Find where the given text appears and provide that cell's center as [x, y] coordinate. 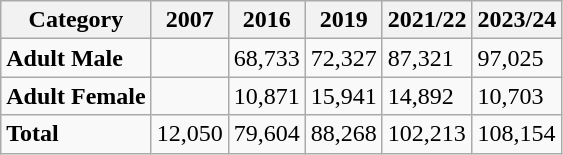
72,327 [344, 58]
88,268 [344, 134]
10,871 [266, 96]
2016 [266, 20]
2007 [190, 20]
2019 [344, 20]
10,703 [517, 96]
14,892 [427, 96]
Category [76, 20]
15,941 [344, 96]
97,025 [517, 58]
2021/22 [427, 20]
Adult Male [76, 58]
Adult Female [76, 96]
68,733 [266, 58]
12,050 [190, 134]
79,604 [266, 134]
87,321 [427, 58]
2023/24 [517, 20]
Total [76, 134]
108,154 [517, 134]
102,213 [427, 134]
